Output the (X, Y) coordinate of the center of the cell containing the given text.  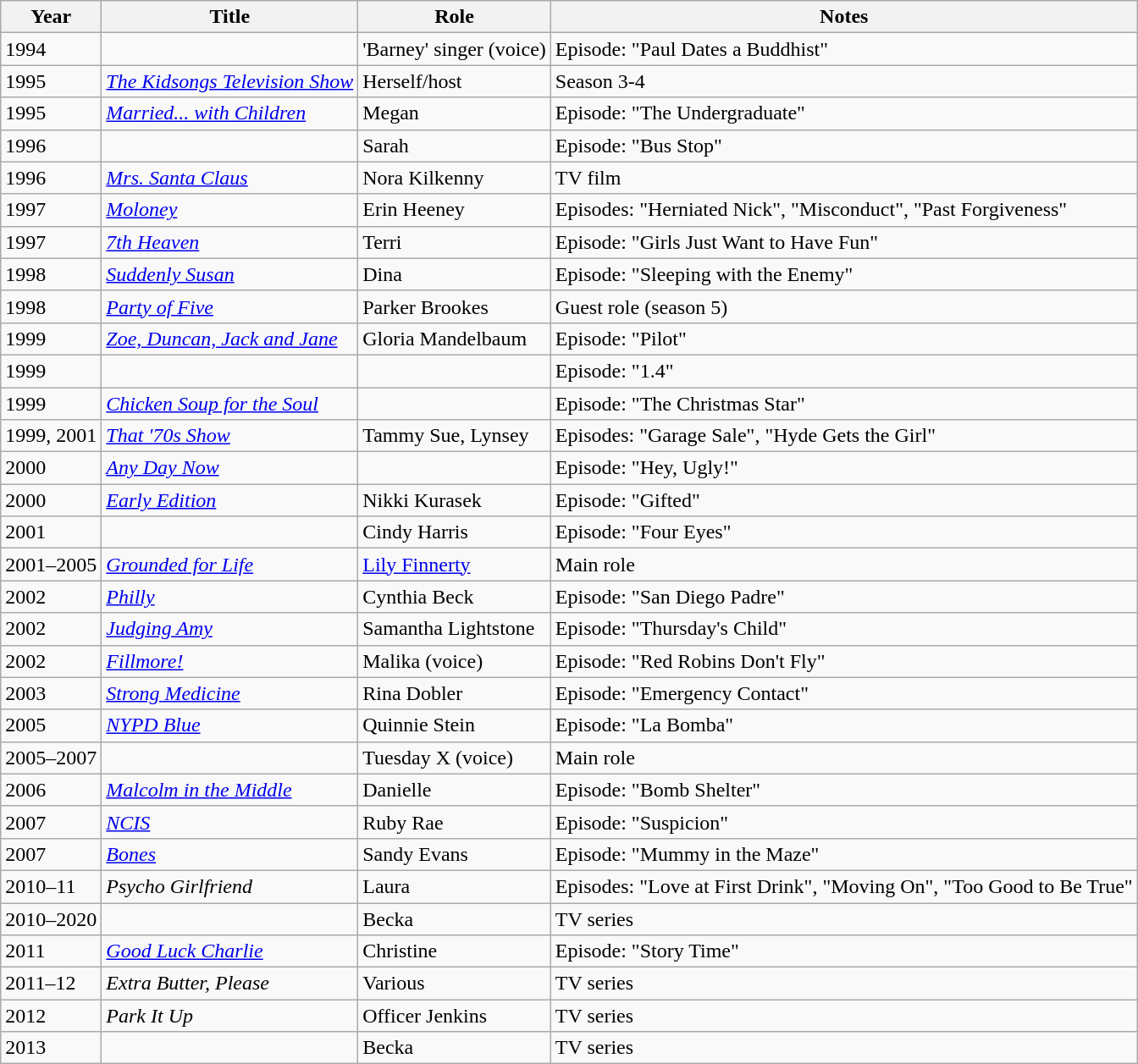
Extra Butter, Please (230, 984)
Episode: "Pilot" (843, 339)
Early Edition (230, 500)
Sarah (455, 146)
2013 (51, 1048)
Episode: "Suspicion" (843, 822)
TV film (843, 178)
Title (230, 17)
Laura (455, 886)
2011 (51, 951)
Terri (455, 242)
2001–2005 (51, 565)
Notes (843, 17)
Christine (455, 951)
Episode: "Bus Stop" (843, 146)
2012 (51, 1016)
2006 (51, 790)
Herself/host (455, 81)
Episode: "Sleeping with the Enemy" (843, 274)
Episode: "Gifted" (843, 500)
Moloney (230, 210)
Dina (455, 274)
Married... with Children (230, 113)
Ruby Rae (455, 822)
7th Heaven (230, 242)
Parker Brookes (455, 306)
Episode: "The Undergraduate" (843, 113)
Rina Dobler (455, 693)
Episode: "Emergency Contact" (843, 693)
1994 (51, 49)
Episodes: "Garage Sale", "Hyde Gets the Girl" (843, 436)
Episode: "Four Eyes" (843, 532)
Cynthia Beck (455, 597)
Tammy Sue, Lynsey (455, 436)
2011–12 (51, 984)
Malika (voice) (455, 661)
Episode: "Story Time" (843, 951)
Gloria Mandelbaum (455, 339)
Episode: "The Christmas Star" (843, 404)
Episode: "Girls Just Want to Have Fun" (843, 242)
Quinnie Stein (455, 725)
2010–11 (51, 886)
Mrs. Santa Claus (230, 178)
NYPD Blue (230, 725)
Judging Amy (230, 629)
Philly (230, 597)
2005–2007 (51, 758)
2010–2020 (51, 918)
2001 (51, 532)
Sandy Evans (455, 854)
Strong Medicine (230, 693)
Role (455, 17)
Episode: "Bomb Shelter" (843, 790)
Episode: "San Diego Padre" (843, 597)
Malcolm in the Middle (230, 790)
Grounded for Life (230, 565)
2005 (51, 725)
Nora Kilkenny (455, 178)
Episode: "Mummy in the Maze" (843, 854)
'Barney' singer (voice) (455, 49)
Episode: "La Bomba" (843, 725)
1999, 2001 (51, 436)
Psycho Girlfriend (230, 886)
That '70s Show (230, 436)
Episode: "Hey, Ugly!" (843, 468)
Guest role (season 5) (843, 306)
Any Day Now (230, 468)
Episode: "Red Robins Don't Fly" (843, 661)
Party of Five (230, 306)
Year (51, 17)
Park It Up (230, 1016)
The Kidsongs Television Show (230, 81)
Various (455, 984)
Episodes: "Love at First Drink", "Moving On", "Too Good to Be True" (843, 886)
Zoe, Duncan, Jack and Jane (230, 339)
Lily Finnerty (455, 565)
Chicken Soup for the Soul (230, 404)
Episodes: "Herniated Nick", "Misconduct", "Past Forgiveness" (843, 210)
Good Luck Charlie (230, 951)
Officer Jenkins (455, 1016)
Samantha Lightstone (455, 629)
Season 3-4 (843, 81)
Suddenly Susan (230, 274)
Erin Heeney (455, 210)
Bones (230, 854)
Episode: "1.4" (843, 371)
Cindy Harris (455, 532)
Nikki Kurasek (455, 500)
Megan (455, 113)
NCIS (230, 822)
Episode: "Thursday's Child" (843, 629)
Danielle (455, 790)
Fillmore! (230, 661)
Episode: "Paul Dates a Buddhist" (843, 49)
2003 (51, 693)
Tuesday X (voice) (455, 758)
